Scan for the cell matching the given text and deliver its (X, Y) coordinate at center. 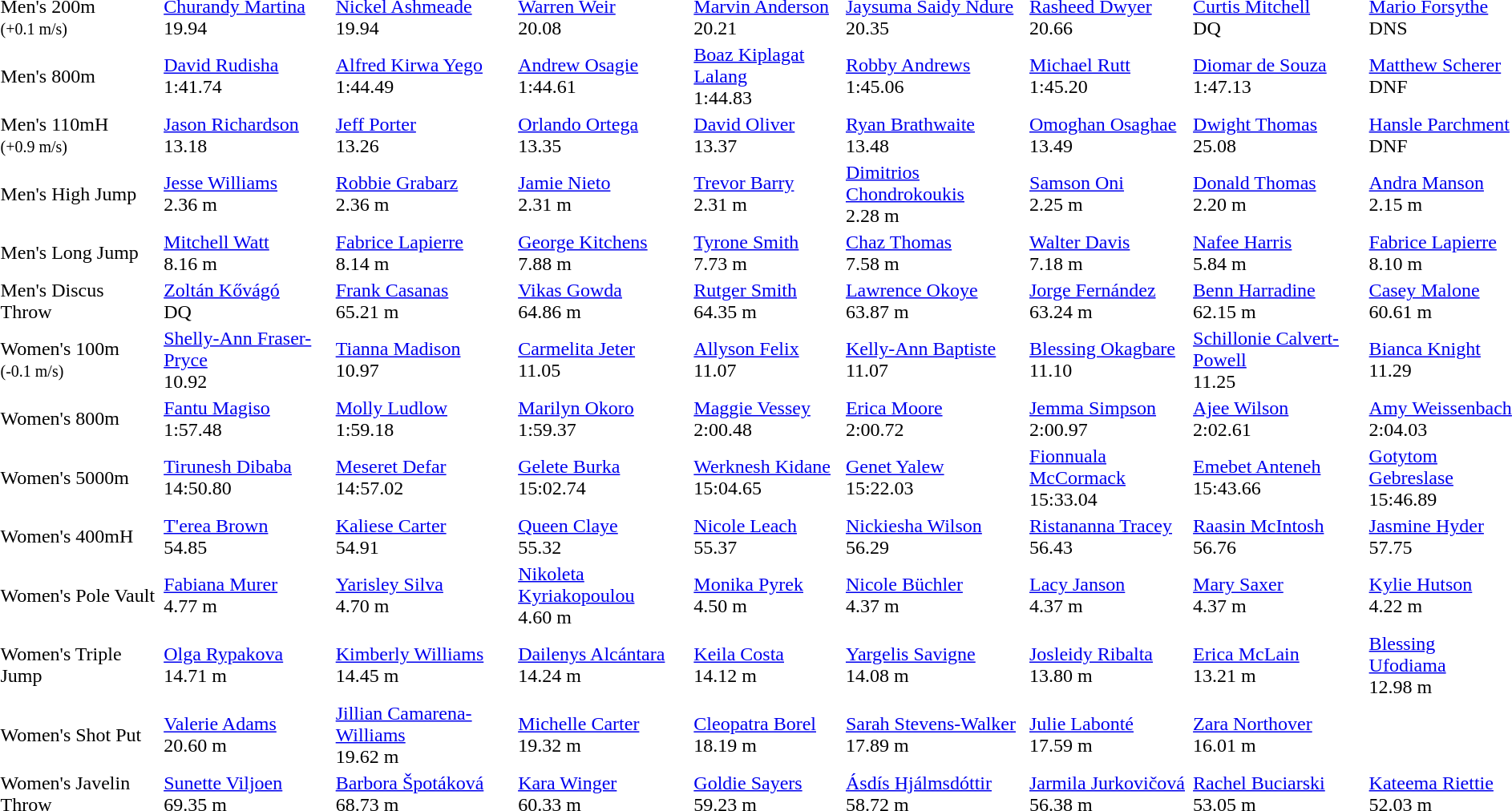
Nickiesha Wilson 56.29 (935, 537)
Donald Thomas 2.20 m (1280, 194)
Olga Rypakova 14.71 m (248, 665)
Vikas Gowda 64.86 m (604, 301)
Maggie Vessey 2:00.48 (768, 418)
Monika Pyrek 4.50 m (768, 595)
Frank Casanas 65.21 m (424, 301)
Cleopatra Borel 18.19 m (768, 735)
Erica Moore 2:00.72 (935, 418)
Alfred Kirwa Yego 1:44.49 (424, 76)
Zara Northover 16.01 m (1280, 735)
Chaz Thomas 7.58 m (935, 253)
Michael Rutt 1:45.20 (1110, 76)
Julie Labonté 17.59 m (1110, 735)
Carmelita Jeter 11.05 (604, 360)
Robby Andrews 1:45.06 (935, 76)
Kaliese Carter 54.91 (424, 537)
Jorge Fernández 63.24 m (1110, 301)
Fionnuala McCormack 15:33.04 (1110, 478)
Queen Claye 55.32 (604, 537)
Jillian Camarena-Williams 19.62 m (424, 735)
Erica McLain 13.21 m (1280, 665)
Dimitrios Chondrokoukis 2.28 m (935, 194)
Kimberly Williams 14.45 m (424, 665)
Keila Costa 14.12 m (768, 665)
Yargelis Savigne 14.08 m (935, 665)
Orlando Ortega 13.35 (604, 135)
Omoghan Osaghae 13.49 (1110, 135)
Shelly-Ann Fraser-Pryce 10.92 (248, 360)
Jason Richardson 13.18 (248, 135)
Nafee Harris 5.84 m (1280, 253)
Jamie Nieto 2.31 m (604, 194)
Jemma Simpson 2:00.97 (1110, 418)
Kelly-Ann Baptiste 11.07 (935, 360)
Benn Harradine 62.15 m (1280, 301)
Marilyn Okoro 1:59.37 (604, 418)
Allyson Felix 11.07 (768, 360)
Jesse Williams 2.36 m (248, 194)
Fabiana Murer 4.77 m (248, 595)
Valerie Adams 20.60 m (248, 735)
David Oliver 13.37 (768, 135)
Lacy Janson 4.37 m (1110, 595)
Raasin McIntosh 56.76 (1280, 537)
Gelete Burka 15:02.74 (604, 478)
Dailenys Alcántara 14.24 m (604, 665)
Diomar de Souza 1:47.13 (1280, 76)
Nikoleta Kyriakopoulou 4.60 m (604, 595)
Mitchell Watt 8.16 m (248, 253)
Samson Oni 2.25 m (1110, 194)
Jeff Porter 13.26 (424, 135)
Ajee Wilson 2:02.61 (1280, 418)
Nicole Büchler 4.37 m (935, 595)
Molly Ludlow 1:59.18 (424, 418)
Meseret Defar 14:57.02 (424, 478)
Walter Davis 7.18 m (1110, 253)
Sarah Stevens-Walker 17.89 m (935, 735)
Werknesh Kidane 15:04.65 (768, 478)
Zoltán Kővágó DQ (248, 301)
Genet Yalew 15:22.03 (935, 478)
Schillonie Calvert-Powell 11.25 (1280, 360)
Fabrice Lapierre 8.14 m (424, 253)
David Rudisha 1:41.74 (248, 76)
T'erea Brown 54.85 (248, 537)
George Kitchens 7.88 m (604, 253)
Mary Saxer 4.37 m (1280, 595)
Nicole Leach 55.37 (768, 537)
Boaz Kiplagat Lalang 1:44.83 (768, 76)
Emebet Anteneh 15:43.66 (1280, 478)
Ristananna Tracey 56.43 (1110, 537)
Blessing Okagbare 11.10 (1110, 360)
Trevor Barry 2.31 m (768, 194)
Fantu Magiso 1:57.48 (248, 418)
Andrew Osagie 1:44.61 (604, 76)
Michelle Carter 19.32 m (604, 735)
Tianna Madison 10.97 (424, 360)
Josleidy Ribalta 13.80 m (1110, 665)
Robbie Grabarz 2.36 m (424, 194)
Ryan Brathwaite 13.48 (935, 135)
Lawrence Okoye 63.87 m (935, 301)
Tyrone Smith 7.73 m (768, 253)
Dwight Thomas 25.08 (1280, 135)
Yarisley Silva 4.70 m (424, 595)
Tirunesh Dibaba 14:50.80 (248, 478)
Rutger Smith 64.35 m (768, 301)
